Locate the cell with the specified text and output its [X, Y] center coordinate. 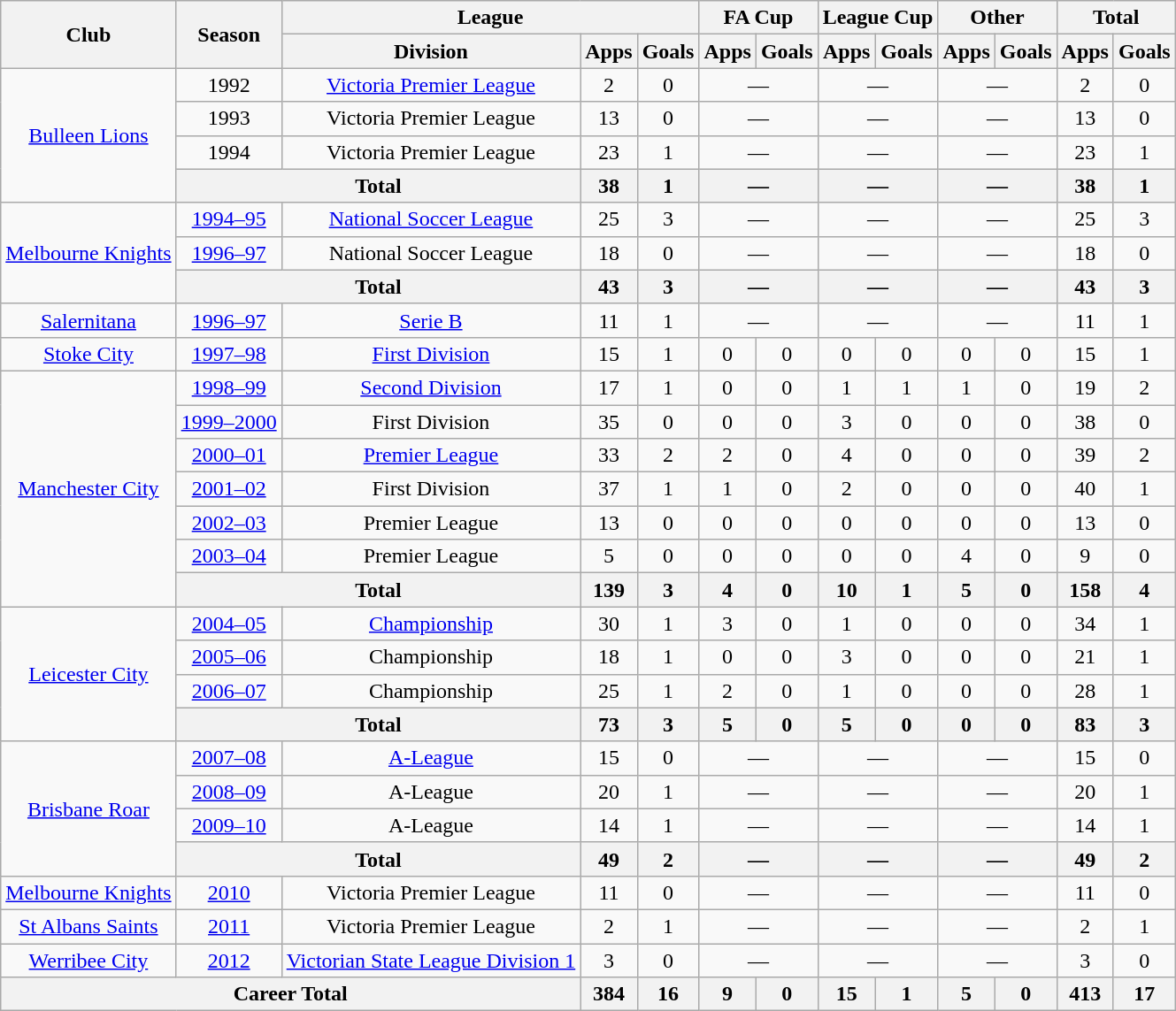
Season [228, 34]
Victorian State League Division 1 [431, 960]
1994 [228, 152]
158 [1085, 590]
413 [1085, 994]
21 [1085, 657]
1993 [228, 119]
Career Total [290, 994]
2007–08 [228, 758]
Division [431, 51]
2010 [228, 892]
Club [88, 34]
34 [1085, 624]
Second Division [431, 387]
33 [609, 456]
2008–09 [228, 792]
83 [1085, 724]
1998–99 [228, 387]
39 [1085, 456]
Salernitana [88, 320]
37 [609, 489]
2012 [228, 960]
1999–2000 [228, 422]
16 [668, 994]
2006–07 [228, 691]
30 [609, 624]
2003–04 [228, 556]
73 [609, 724]
2001–02 [228, 489]
35 [609, 422]
Manchester City [88, 488]
Leicester City [88, 674]
Werribee City [88, 960]
Serie B [431, 320]
2011 [228, 926]
384 [609, 994]
2002–03 [228, 523]
2000–01 [228, 456]
1994–95 [228, 219]
Brisbane Roar [88, 808]
1992 [228, 85]
28 [1085, 691]
1997–98 [228, 354]
League [490, 18]
139 [609, 590]
FA Cup [758, 18]
2005–06 [228, 657]
40 [1085, 489]
Bulleen Lions [88, 135]
League Cup [878, 18]
St Albans Saints [88, 926]
19 [1085, 387]
2004–05 [228, 624]
Other [997, 18]
2009–10 [228, 825]
Stoke City [88, 354]
10 [846, 590]
